Capture the cell that displays the provided text and extract its (x, y) central coordinate. 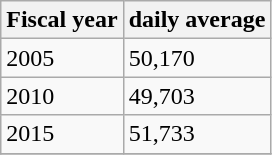
2015 (62, 134)
2010 (62, 96)
50,170 (197, 58)
51,733 (197, 134)
49,703 (197, 96)
Fiscal year (62, 20)
daily average (197, 20)
2005 (62, 58)
